Search for the cell housing the specified text and yield its (x, y) center coordinate. 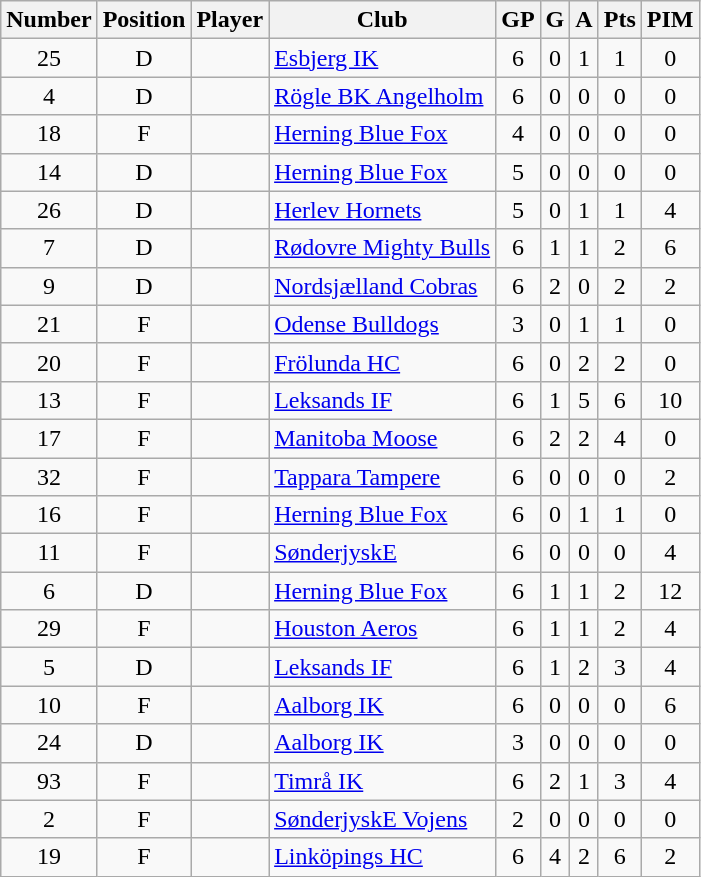
7 (49, 248)
Tappara Tampere (382, 477)
SønderjyskE (382, 553)
Club (382, 20)
25 (49, 58)
Odense Bulldogs (382, 324)
Player (230, 20)
SønderjyskE Vojens (382, 819)
32 (49, 477)
24 (49, 743)
14 (49, 172)
Herlev Hornets (382, 210)
26 (49, 210)
19 (49, 857)
Pts (620, 20)
PIM (670, 20)
12 (670, 591)
17 (49, 438)
18 (49, 134)
Linköpings HC (382, 857)
29 (49, 629)
Frölunda HC (382, 362)
Nordsjælland Cobras (382, 286)
9 (49, 286)
Manitoba Moose (382, 438)
Rögle BK Angelholm (382, 96)
A (584, 20)
G (555, 20)
21 (49, 324)
Esbjerg IK (382, 58)
93 (49, 781)
Houston Aeros (382, 629)
Rødovre Mighty Bulls (382, 248)
Number (49, 20)
Position (144, 20)
13 (49, 400)
GP (518, 20)
11 (49, 553)
16 (49, 515)
Timrå IK (382, 781)
20 (49, 362)
